Determine the (X, Y) coordinate at the center of the cell enclosing the given text.  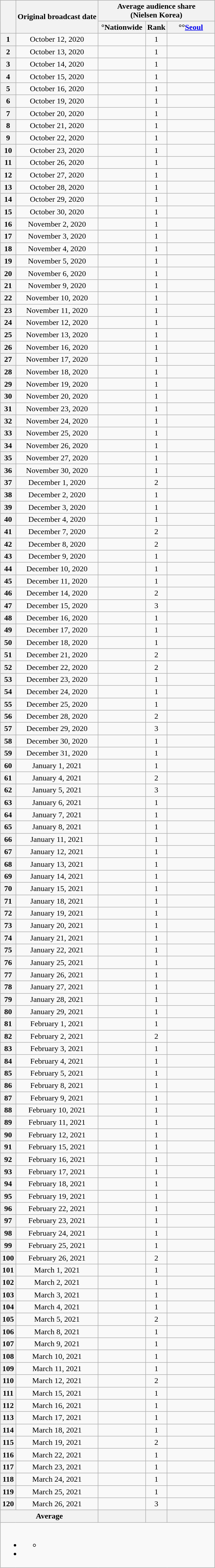
February 23, 2021 (57, 1221)
November 18, 2020 (57, 372)
83 (8, 1048)
November 11, 2020 (57, 310)
30 (8, 396)
112 (8, 1405)
January 15, 2021 (57, 888)
107 (8, 1344)
109 (8, 1369)
116 (8, 1455)
98 (8, 1233)
March 17, 2021 (57, 1418)
January 11, 2021 (57, 839)
102 (8, 1282)
93 (8, 1172)
November 4, 2020 (57, 249)
66 (8, 839)
January 7, 2021 (57, 815)
February 18, 2021 (57, 1184)
March 19, 2021 (57, 1442)
115 (8, 1442)
81 (8, 1024)
October 19, 2020 (57, 101)
December 24, 2020 (57, 692)
March 26, 2021 (57, 1504)
27 (8, 360)
35 (8, 458)
December 23, 2020 (57, 679)
15 (8, 212)
December 9, 2020 (57, 556)
December 11, 2020 (57, 581)
November 16, 2020 (57, 347)
November 6, 2020 (57, 273)
113 (8, 1418)
January 14, 2021 (57, 876)
December 1, 2020 (57, 482)
90 (8, 1135)
October 26, 2020 (57, 163)
March 3, 2021 (57, 1295)
December 3, 2020 (57, 507)
March 12, 2021 (57, 1381)
February 10, 2021 (57, 1110)
17 (8, 236)
33 (8, 433)
74 (8, 938)
65 (8, 827)
58 (8, 741)
10 (8, 150)
120 (8, 1504)
16 (8, 224)
89 (8, 1122)
100 (8, 1258)
54 (8, 692)
November 13, 2020 (57, 335)
Rank (156, 27)
40 (8, 520)
85 (8, 1073)
December 28, 2020 (57, 716)
82 (8, 1036)
March 18, 2021 (57, 1430)
January 29, 2021 (57, 1012)
110 (8, 1381)
January 1, 2021 (57, 766)
72 (8, 913)
November 17, 2020 (57, 360)
55 (8, 704)
October 14, 2020 (57, 64)
February 16, 2021 (57, 1159)
December 8, 2020 (57, 544)
December 31, 2020 (57, 753)
December 7, 2020 (57, 532)
44 (8, 569)
84 (8, 1061)
46 (8, 593)
11 (8, 163)
December 10, 2020 (57, 569)
103 (8, 1295)
January 21, 2021 (57, 938)
December 14, 2020 (57, 593)
October 12, 2020 (57, 39)
6 (8, 101)
95 (8, 1196)
March 16, 2021 (57, 1405)
37 (8, 482)
13 (8, 187)
March 24, 2021 (57, 1479)
67 (8, 852)
5 (8, 89)
105 (8, 1319)
106 (8, 1332)
December 30, 2020 (57, 741)
November 10, 2020 (57, 298)
February 2, 2021 (57, 1036)
86 (8, 1085)
42 (8, 544)
26 (8, 347)
20 (8, 273)
22 (8, 298)
94 (8, 1184)
°Nationwide (122, 27)
61 (8, 778)
March 25, 2021 (57, 1491)
49 (8, 630)
38 (8, 495)
18 (8, 249)
December 4, 2020 (57, 520)
7 (8, 113)
March 23, 2021 (57, 1467)
43 (8, 556)
October 23, 2020 (57, 150)
October 21, 2020 (57, 126)
57 (8, 729)
January 5, 2021 (57, 790)
February 17, 2021 (57, 1172)
Original broadcast date (57, 17)
59 (8, 753)
79 (8, 999)
87 (8, 1098)
117 (8, 1467)
October 28, 2020 (57, 187)
23 (8, 310)
119 (8, 1491)
November 2, 2020 (57, 224)
October 13, 2020 (57, 52)
92 (8, 1159)
34 (8, 446)
March 9, 2021 (57, 1344)
4 (8, 76)
8 (8, 126)
21 (8, 285)
December 21, 2020 (57, 655)
14 (8, 199)
71 (8, 901)
February 11, 2021 (57, 1122)
January 6, 2021 (57, 802)
114 (8, 1430)
January 13, 2021 (57, 864)
73 (8, 926)
November 30, 2020 (57, 470)
November 25, 2020 (57, 433)
97 (8, 1221)
December 15, 2020 (57, 606)
October 22, 2020 (57, 138)
64 (8, 815)
February 25, 2021 (57, 1245)
108 (8, 1356)
November 23, 2020 (57, 409)
47 (8, 606)
November 20, 2020 (57, 396)
91 (8, 1147)
March 8, 2021 (57, 1332)
November 12, 2020 (57, 323)
104 (8, 1307)
December 2, 2020 (57, 495)
Average audience share(Nielsen Korea) (156, 10)
45 (8, 581)
February 9, 2021 (57, 1098)
70 (8, 888)
January 26, 2021 (57, 975)
March 15, 2021 (57, 1393)
February 1, 2021 (57, 1024)
February 15, 2021 (57, 1147)
51 (8, 655)
October 29, 2020 (57, 199)
December 17, 2020 (57, 630)
19 (8, 261)
January 28, 2021 (57, 999)
Average (50, 1516)
56 (8, 716)
October 16, 2020 (57, 89)
November 5, 2020 (57, 261)
February 3, 2021 (57, 1048)
60 (8, 766)
November 19, 2020 (57, 384)
January 4, 2021 (57, 778)
December 16, 2020 (57, 618)
99 (8, 1245)
January 27, 2021 (57, 987)
68 (8, 864)
41 (8, 532)
January 18, 2021 (57, 901)
November 27, 2020 (57, 458)
December 22, 2020 (57, 667)
January 22, 2021 (57, 950)
76 (8, 962)
78 (8, 987)
32 (8, 421)
February 4, 2021 (57, 1061)
November 3, 2020 (57, 236)
February 8, 2021 (57, 1085)
69 (8, 876)
January 8, 2021 (57, 827)
January 20, 2021 (57, 926)
50 (8, 642)
March 22, 2021 (57, 1455)
75 (8, 950)
31 (8, 409)
36 (8, 470)
29 (8, 384)
25 (8, 335)
November 9, 2020 (57, 285)
February 24, 2021 (57, 1233)
101 (8, 1270)
77 (8, 975)
48 (8, 618)
December 18, 2020 (57, 642)
February 26, 2021 (57, 1258)
January 12, 2021 (57, 852)
November 26, 2020 (57, 446)
March 2, 2021 (57, 1282)
96 (8, 1208)
12 (8, 175)
53 (8, 679)
28 (8, 372)
October 20, 2020 (57, 113)
118 (8, 1479)
December 29, 2020 (57, 729)
88 (8, 1110)
October 15, 2020 (57, 76)
111 (8, 1393)
January 19, 2021 (57, 913)
November 24, 2020 (57, 421)
39 (8, 507)
March 1, 2021 (57, 1270)
December 25, 2020 (57, 704)
October 30, 2020 (57, 212)
February 19, 2021 (57, 1196)
52 (8, 667)
24 (8, 323)
March 10, 2021 (57, 1356)
January 25, 2021 (57, 962)
March 11, 2021 (57, 1369)
February 5, 2021 (57, 1073)
March 5, 2021 (57, 1319)
February 22, 2021 (57, 1208)
October 27, 2020 (57, 175)
80 (8, 1012)
62 (8, 790)
°°Seoul (191, 27)
February 12, 2021 (57, 1135)
March 4, 2021 (57, 1307)
9 (8, 138)
63 (8, 802)
